Capture the cell that displays the provided text and extract its (X, Y) central coordinate. 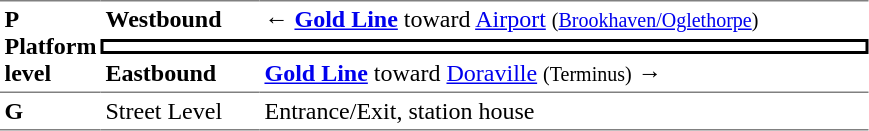
Eastbound (180, 74)
Street Level (180, 112)
PPlatform level (50, 46)
Entrance/Exit, station house (564, 112)
Gold Line toward Doraville (Terminus) → (564, 74)
← Gold Line toward Airport (Brookhaven/Oglethorpe) (564, 20)
Westbound (180, 20)
G (50, 112)
